From the cell containing the given text, extract its center point as [x, y] coordinate. 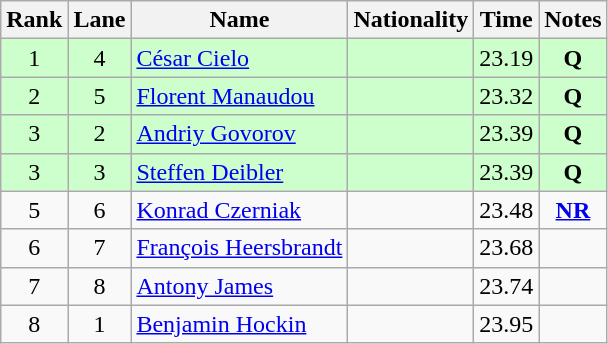
23.74 [506, 286]
NR [573, 210]
François Heersbrandt [240, 248]
Rank [34, 20]
4 [100, 58]
Lane [100, 20]
Name [240, 20]
Andriy Govorov [240, 134]
23.95 [506, 324]
Antony James [240, 286]
23.19 [506, 58]
Nationality [411, 20]
Steffen Deibler [240, 172]
Benjamin Hockin [240, 324]
23.68 [506, 248]
César Cielo [240, 58]
23.48 [506, 210]
Time [506, 20]
Konrad Czerniak [240, 210]
Notes [573, 20]
23.32 [506, 96]
Florent Manaudou [240, 96]
